Detect which cell encompasses the target text, then output its (x, y) center coordinate. 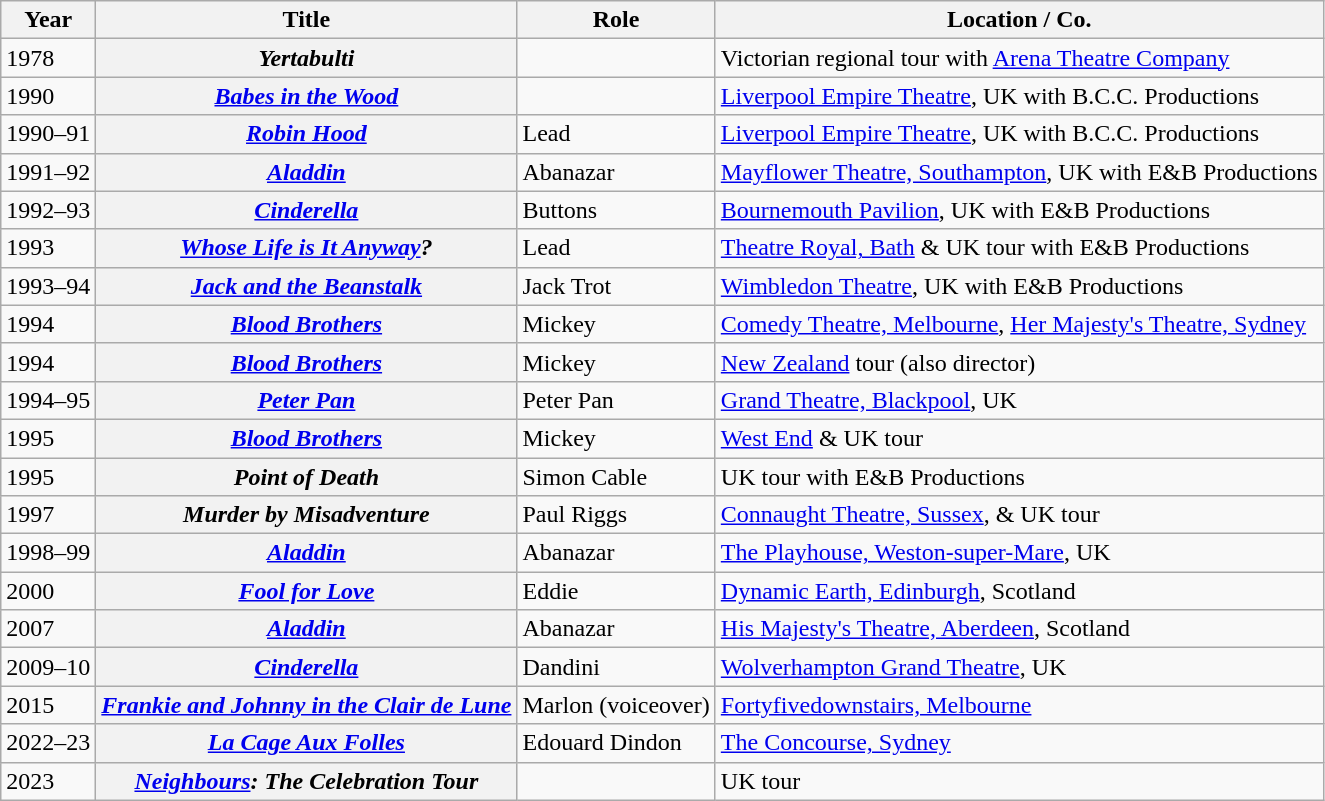
The Playhouse, Weston-super-Mare, UK (1019, 553)
Jack and the Beanstalk (306, 286)
Eddie (616, 591)
Location / Co. (1019, 20)
Wolverhampton Grand Theatre, UK (1019, 667)
1993 (48, 248)
Neighbours: The Celebration Tour (306, 781)
UK tour with E&B Productions (1019, 477)
New Zealand tour (also director) (1019, 362)
Fortyfivedownstairs, Melbourne (1019, 705)
Point of Death (306, 477)
1978 (48, 58)
2009–10 (48, 667)
Whose Life is It Anyway? (306, 248)
Murder by Misadventure (306, 515)
Yertabulti (306, 58)
1991–92 (48, 172)
Babes in the Wood (306, 96)
Title (306, 20)
1998–99 (48, 553)
1994–95 (48, 400)
Jack Trot (616, 286)
Comedy Theatre, Melbourne, Her Majesty's Theatre, Sydney (1019, 324)
Victorian regional tour with Arena Theatre Company (1019, 58)
Connaught Theatre, Sussex, & UK tour (1019, 515)
1990 (48, 96)
Dynamic Earth, Edinburgh, Scotland (1019, 591)
Edouard Dindon (616, 743)
2022–23 (48, 743)
Mayflower Theatre, Southampton, UK with E&B Productions (1019, 172)
La Cage Aux Folles (306, 743)
1997 (48, 515)
UK tour (1019, 781)
Dandini (616, 667)
Grand Theatre, Blackpool, UK (1019, 400)
Marlon (voiceover) (616, 705)
2023 (48, 781)
1992–93 (48, 210)
2007 (48, 629)
Role (616, 20)
His Majesty's Theatre, Aberdeen, Scotland (1019, 629)
1993–94 (48, 286)
Theatre Royal, Bath & UK tour with E&B Productions (1019, 248)
Wimbledon Theatre, UK with E&B Productions (1019, 286)
Buttons (616, 210)
Simon Cable (616, 477)
Fool for Love (306, 591)
Paul Riggs (616, 515)
The Concourse, Sydney (1019, 743)
Robin Hood (306, 134)
2015 (48, 705)
1990–91 (48, 134)
West End & UK tour (1019, 438)
Bournemouth Pavilion, UK with E&B Productions (1019, 210)
Frankie and Johnny in the Clair de Lune (306, 705)
Year (48, 20)
2000 (48, 591)
